Return [x, y] of the center of cell containing provided text 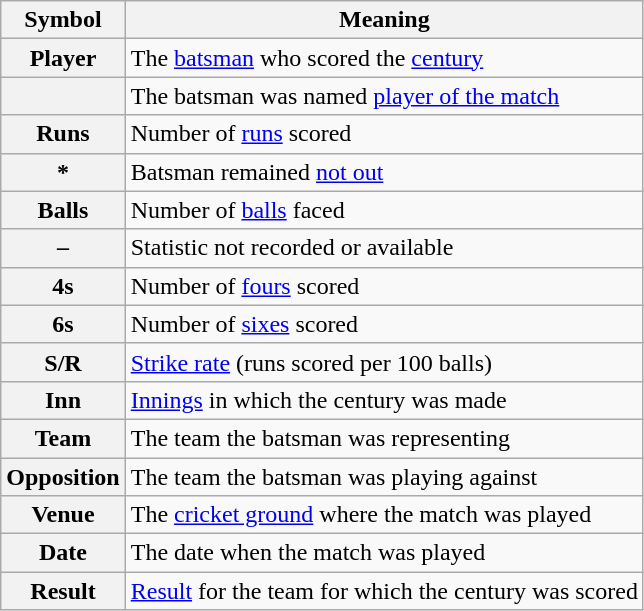
Strike rate (runs scored per 100 balls) [384, 362]
Player [63, 58]
6s [63, 324]
Number of fours scored [384, 286]
Venue [63, 515]
Batsman remained not out [384, 172]
The batsman who scored the century [384, 58]
Inn [63, 400]
Result [63, 591]
Result for the team for which the century was scored [384, 591]
– [63, 248]
Number of balls faced [384, 210]
The team the batsman was representing [384, 438]
Symbol [63, 20]
Balls [63, 210]
Opposition [63, 477]
The batsman was named player of the match [384, 96]
S/R [63, 362]
Number of sixes scored [384, 324]
4s [63, 286]
The cricket ground where the match was played [384, 515]
Team [63, 438]
Runs [63, 134]
The team the batsman was playing against [384, 477]
Innings in which the century was made [384, 400]
Date [63, 553]
The date when the match was played [384, 553]
Number of runs scored [384, 134]
Meaning [384, 20]
Statistic not recorded or available [384, 248]
* [63, 172]
